Output the [x, y] coordinate of the center of the cell containing the given text.  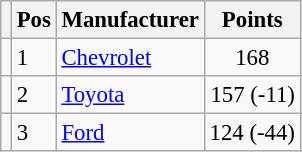
157 (-11) [252, 95]
3 [34, 133]
124 (-44) [252, 133]
Manufacturer [130, 20]
168 [252, 58]
Points [252, 20]
2 [34, 95]
Ford [130, 133]
Toyota [130, 95]
Chevrolet [130, 58]
Pos [34, 20]
1 [34, 58]
